Find where the given text appears and provide that cell's center as [X, Y] coordinate. 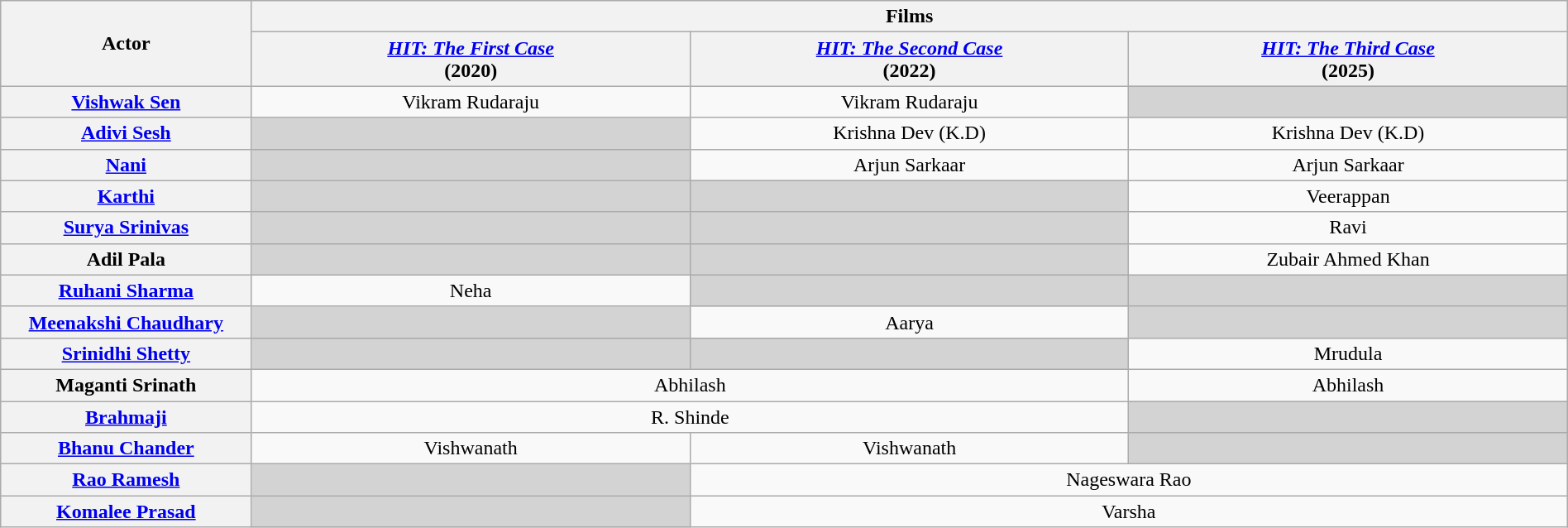
Adivi Sesh [126, 133]
Bhanu Chander [126, 449]
Nani [126, 165]
Aarya [909, 322]
Nageswara Rao [1128, 480]
Neha [471, 290]
R. Shinde [690, 416]
HIT: The First Case (2020) [471, 60]
Surya Srinivas [126, 228]
Rao Ramesh [126, 480]
Komalee Prasad [126, 511]
HIT: The Second Case (2022) [909, 60]
Zubair Ahmed Khan [1348, 259]
HIT: The Third Case (2025) [1348, 60]
Brahmaji [126, 416]
Ravi [1348, 228]
Mrudula [1348, 353]
Actor [126, 43]
Adil Pala [126, 259]
Varsha [1128, 511]
Vishwak Sen [126, 102]
Veerappan [1348, 196]
Srinidhi Shetty [126, 353]
Ruhani Sharma [126, 290]
Films [910, 17]
Meenakshi Chaudhary [126, 322]
Maganti Srinath [126, 385]
Karthi [126, 196]
